Detect which cell encompasses the target text, then output its [X, Y] center coordinate. 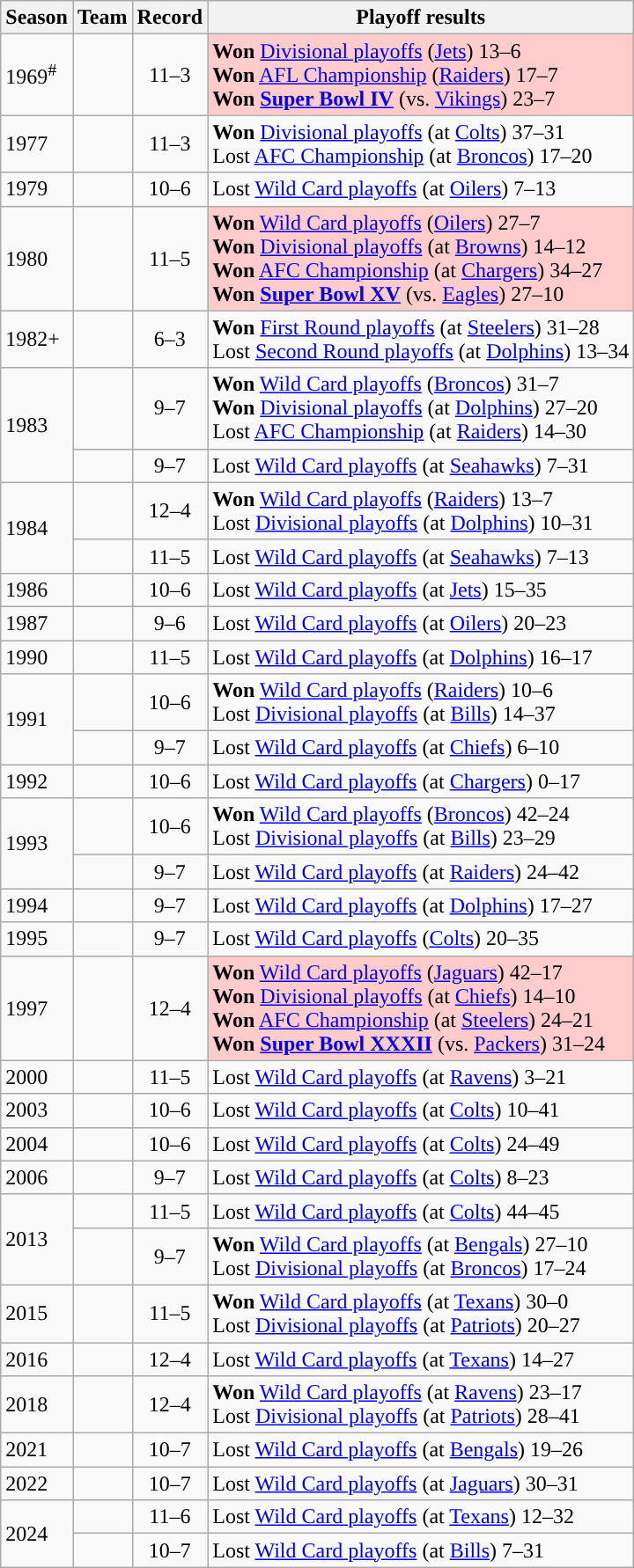
1997 [37, 1008]
2016 [37, 1359]
Lost Wild Card playoffs (at Dolphins) 17–27 [421, 905]
Playoff results [421, 18]
Record [170, 18]
2022 [37, 1484]
1995 [37, 939]
1983 [37, 425]
Lost Wild Card playoffs (at Bengals) 19–26 [421, 1450]
1984 [37, 528]
Lost Wild Card playoffs (at Ravens) 3–21 [421, 1077]
2003 [37, 1110]
Lost Wild Card playoffs (at Raiders) 24–42 [421, 872]
Won Divisional playoffs (at Colts) 37–31 Lost AFC Championship (at Broncos) 17–20 [421, 144]
1969# [37, 75]
2004 [37, 1144]
1991 [37, 720]
Lost Wild Card playoffs (at Jets) 15–35 [421, 590]
Won Wild Card playoffs (Raiders) 13–7 Lost Divisional playoffs (at Dolphins) 10–31 [421, 510]
1990 [37, 657]
Lost Wild Card playoffs (at Dolphins) 16–17 [421, 657]
Lost Wild Card playoffs (at Oilers) 20–23 [421, 623]
Lost Wild Card playoffs (at Jaguars) 30–31 [421, 1484]
9–6 [170, 623]
Won Wild Card playoffs (at Ravens) 23–17Lost Divisional playoffs (at Patriots) 28–41 [421, 1404]
Won First Round playoffs (at Steelers) 31–28Lost Second Round playoffs (at Dolphins) 13–34 [421, 340]
1987 [37, 623]
1979 [37, 189]
Won Divisional playoffs (Jets) 13–6Won AFL Championship (Raiders) 17–7Won Super Bowl IV (vs. Vikings) 23–7 [421, 75]
1977 [37, 144]
Lost Wild Card playoffs (at Texans) 12–32 [421, 1517]
2021 [37, 1450]
Lost Wild Card playoffs (at Chargers) 0–17 [421, 781]
2015 [37, 1313]
6–3 [170, 340]
2018 [37, 1404]
1993 [37, 843]
1982+ [37, 340]
1992 [37, 781]
Lost Wild Card playoffs (at Seahawks) 7–13 [421, 556]
Lost Wild Card playoffs (at Seahawks) 7–31 [421, 465]
Won Wild Card playoffs (Raiders) 10–6Lost Divisional playoffs (at Bills) 14–37 [421, 702]
Season [37, 18]
Lost Wild Card playoffs (Colts) 20–35 [421, 939]
2000 [37, 1077]
Lost Wild Card playoffs (at Chiefs) 6–10 [421, 748]
Lost Wild Card playoffs (at Oilers) 7–13 [421, 189]
Lost Wild Card playoffs (at Colts) 24–49 [421, 1144]
2024 [37, 1534]
1980 [37, 259]
Lost Wild Card playoffs (at Colts) 44–45 [421, 1211]
Lost Wild Card playoffs (at Texans) 14–27 [421, 1359]
11–6 [170, 1517]
Won Wild Card playoffs (at Bengals) 27–10Lost Divisional playoffs (at Broncos) 17–24 [421, 1257]
2013 [37, 1239]
Lost Wild Card playoffs (at Bills) 7–31 [421, 1550]
1994 [37, 905]
1986 [37, 590]
Lost Wild Card playoffs (at Colts) 8–23 [421, 1177]
Won Wild Card playoffs (Broncos) 42–24Lost Divisional playoffs (at Bills) 23–29 [421, 827]
Won Wild Card playoffs (Broncos) 31–7 Won Divisional playoffs (at Dolphins) 27–20 Lost AFC Championship (at Raiders) 14–30 [421, 408]
2006 [37, 1177]
Won Wild Card playoffs (at Texans) 30–0Lost Divisional playoffs (at Patriots) 20–27 [421, 1313]
Lost Wild Card playoffs (at Colts) 10–41 [421, 1110]
Team [102, 18]
